Capture the cell that displays the provided text and extract its [X, Y] central coordinate. 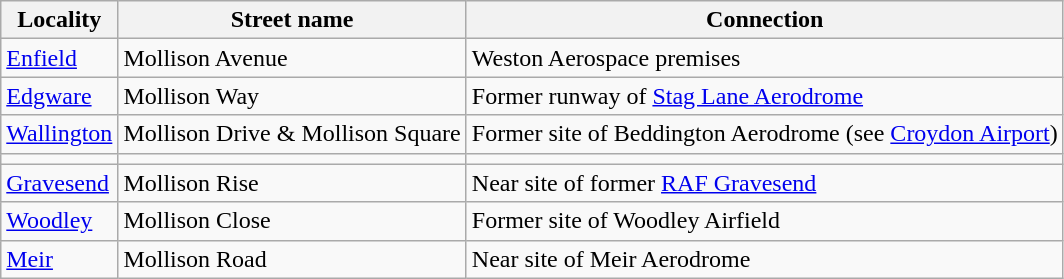
Former runway of Stag Lane Aerodrome [764, 96]
Mollison Way [292, 96]
Gravesend [60, 183]
Connection [764, 20]
Meir [60, 259]
Former site of Woodley Airfield [764, 221]
Mollison Avenue [292, 58]
Locality [60, 20]
Mollison Close [292, 221]
Weston Aerospace premises [764, 58]
Enfield [60, 58]
Mollison Drive & Mollison Square [292, 134]
Woodley [60, 221]
Mollison Rise [292, 183]
Street name [292, 20]
Mollison Road [292, 259]
Near site of Meir Aerodrome [764, 259]
Wallington [60, 134]
Edgware [60, 96]
Near site of former RAF Gravesend [764, 183]
Former site of Beddington Aerodrome (see Croydon Airport) [764, 134]
